Return the (x, y) coordinate for the center point of the cell that contains the specified text.  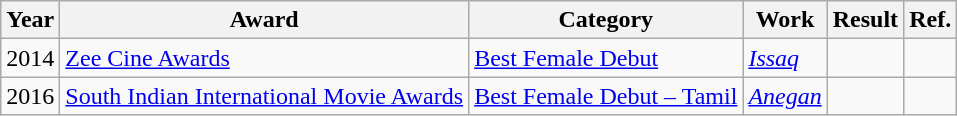
South Indian International Movie Awards (264, 96)
Category (606, 20)
Best Female Debut – Tamil (606, 96)
Ref. (930, 20)
Anegan (785, 96)
Result (865, 20)
Work (785, 20)
Award (264, 20)
Year (30, 20)
Best Female Debut (606, 58)
2016 (30, 96)
Issaq (785, 58)
Zee Cine Awards (264, 58)
2014 (30, 58)
